Detect which cell encompasses the target text, then output its (x, y) center coordinate. 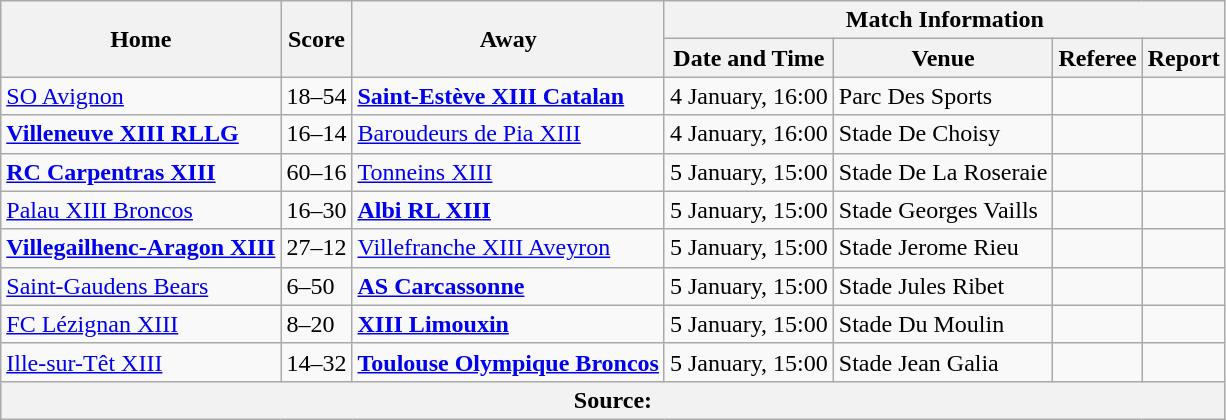
Stade De La Roseraie (943, 172)
Away (508, 39)
Referee (1098, 58)
SO Avignon (141, 96)
Baroudeurs de Pia XIII (508, 134)
Stade Jules Ribet (943, 286)
Saint-Gaudens Bears (141, 286)
Score (316, 39)
16–14 (316, 134)
Venue (943, 58)
Villefranche XIII Aveyron (508, 248)
Stade De Choisy (943, 134)
Stade Jerome Rieu (943, 248)
Villeneuve XIII RLLG (141, 134)
6–50 (316, 286)
Palau XIII Broncos (141, 210)
Match Information (944, 20)
FC Lézignan XIII (141, 324)
27–12 (316, 248)
Toulouse Olympique Broncos (508, 362)
XIII Limouxin (508, 324)
Stade Du Moulin (943, 324)
Albi RL XIII (508, 210)
14–32 (316, 362)
18–54 (316, 96)
Home (141, 39)
Source: (613, 400)
Stade Georges Vaills (943, 210)
Tonneins XIII (508, 172)
60–16 (316, 172)
Parc Des Sports (943, 96)
Date and Time (748, 58)
Saint-Estève XIII Catalan (508, 96)
16–30 (316, 210)
RC Carpentras XIII (141, 172)
Villegailhenc-Aragon XIII (141, 248)
8–20 (316, 324)
AS Carcassonne (508, 286)
Ille-sur-Têt XIII (141, 362)
Stade Jean Galia (943, 362)
Report (1184, 58)
